Detect which cell encompasses the target text, then output its (X, Y) center coordinate. 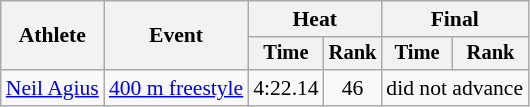
Heat (314, 19)
Neil Agius (52, 88)
46 (353, 88)
did not advance (454, 88)
400 m freestyle (176, 88)
Event (176, 36)
Final (454, 19)
4:22.14 (286, 88)
Athlete (52, 36)
